Identify which cell holds the provided text, then report its [x, y] central coordinate. 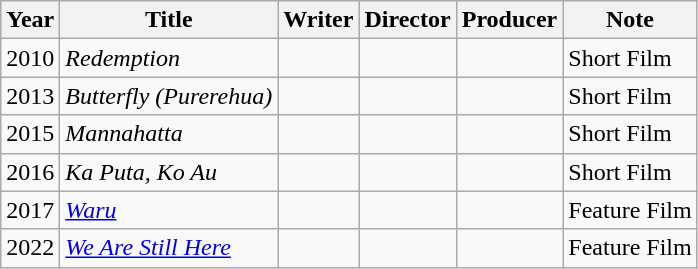
Writer [318, 20]
2016 [30, 172]
Note [630, 20]
Ka Puta, Ko Au [169, 172]
2017 [30, 210]
Title [169, 20]
Producer [510, 20]
We Are Still Here [169, 248]
Director [408, 20]
Butterfly (Purerehua) [169, 96]
2010 [30, 58]
Year [30, 20]
Redemption [169, 58]
2022 [30, 248]
2013 [30, 96]
Waru [169, 210]
2015 [30, 134]
Mannahatta [169, 134]
